Find where the given text appears and provide that cell's center as (x, y) coordinate. 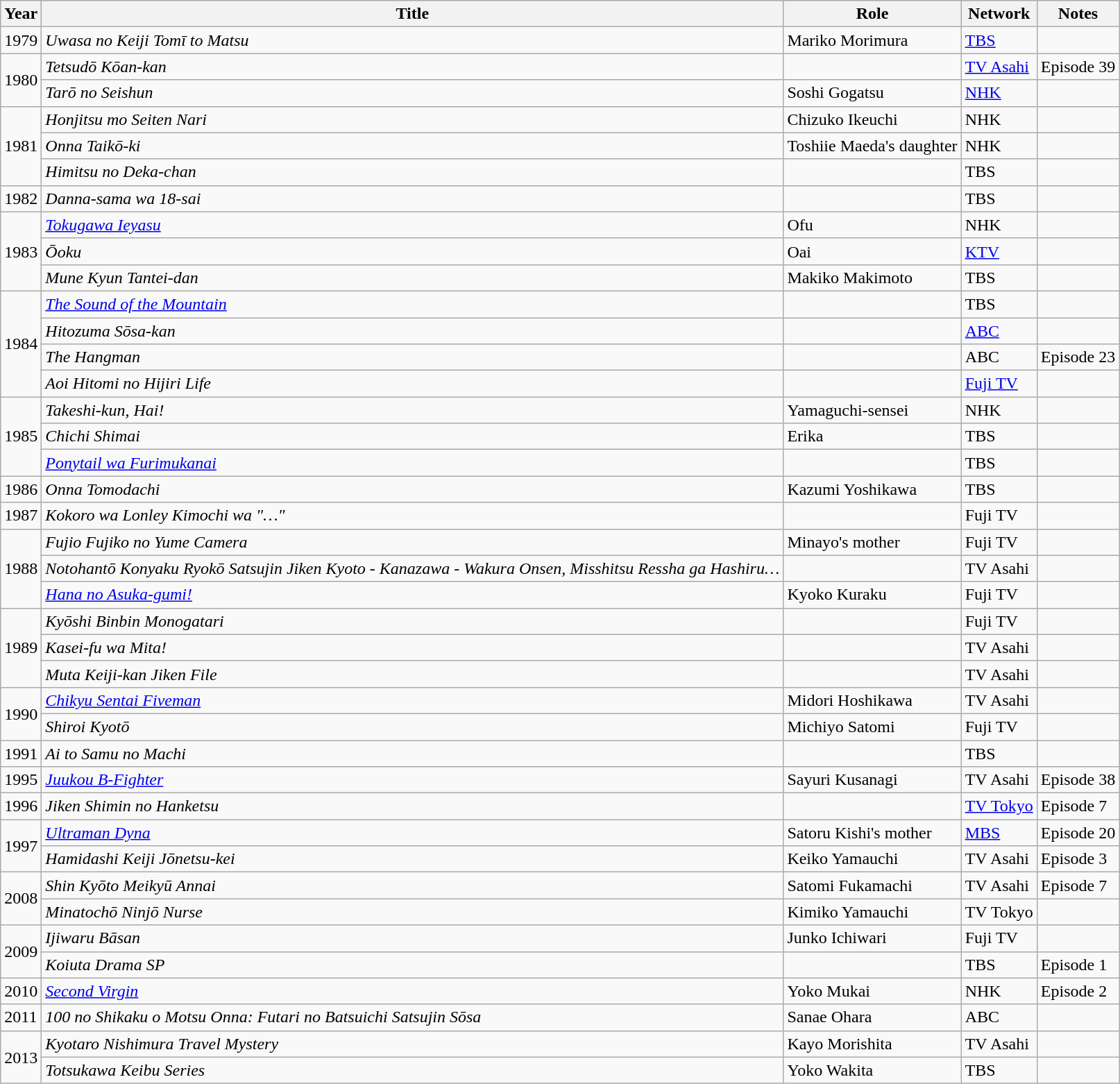
Ai to Samu no Machi (412, 753)
Satoru Kishi's mother (872, 833)
1987 (21, 516)
The Sound of the Mountain (412, 304)
1979 (21, 40)
1990 (21, 713)
Hana no Asuka-gumi! (412, 595)
Juukou B-Fighter (412, 780)
Danna-sama wa 18-sai (412, 198)
Kyōshi Binbin Monogatari (412, 621)
Onna Taikō-ki (412, 146)
Kayo Morishita (872, 1044)
Network (999, 14)
Kasei-fu wa Mita! (412, 647)
Ōoku (412, 251)
Second Virgin (412, 991)
Chikyu Sentai Fiveman (412, 700)
Episode 39 (1078, 67)
Tetsudō Kōan-kan (412, 67)
1980 (21, 80)
Soshi Gogatsu (872, 93)
Honjitsu mo Seiten Nari (412, 119)
Episode 3 (1078, 859)
Role (872, 14)
2011 (21, 1017)
Kazumi Yoshikawa (872, 489)
1985 (21, 437)
Episode 20 (1078, 833)
Uwasa no Keiji Tomī to Matsu (412, 40)
1991 (21, 753)
Kokoro wa Lonley Kimochi wa "…" (412, 516)
100 no Shikaku o Motsu Onna: Futari no Batsuichi Satsujin Sōsa (412, 1017)
Hamidashi Keiji Jōnetsu-kei (412, 859)
Makiko Makimoto (872, 278)
Notohantō Konyaku Ryokō Satsujin Jiken Kyoto - Kanazawa - Wakura Onsen, Misshitsu Ressha ga Hashiru… (412, 568)
Keiko Yamauchi (872, 859)
Title (412, 14)
Muta Keiji-kan Jiken File (412, 674)
Fujio Fujiko no Yume Camera (412, 542)
1995 (21, 780)
Onna Tomodachi (412, 489)
Oai (872, 251)
Mune Kyun Tantei-dan (412, 278)
Ultraman Dyna (412, 833)
Shin Kyōto Meikyū Annai (412, 886)
Sanae Ohara (872, 1017)
Ofu (872, 225)
Jiken Shimin no Hanketsu (412, 806)
Kimiko Yamauchi (872, 912)
Aoi Hitomi no Hijiri Life (412, 384)
Episode 1 (1078, 965)
Ponytail wa Furimukanai (412, 463)
2010 (21, 991)
1983 (21, 251)
Minayo's mother (872, 542)
Totsukawa Keibu Series (412, 1070)
Shiroi Kyotō (412, 727)
Satomi Fukamachi (872, 886)
Kyoko Kuraku (872, 595)
Tarō no Seishun (412, 93)
Minatochō Ninjō Nurse (412, 912)
Midori Hoshikawa (872, 700)
Notes (1078, 14)
1982 (21, 198)
Erika (872, 437)
Himitsu no Deka-chan (412, 172)
Mariko Morimura (872, 40)
1984 (21, 344)
MBS (999, 833)
Takeshi-kun, Hai! (412, 410)
1986 (21, 489)
Yoko Wakita (872, 1070)
Kyotaro Nishimura Travel Mystery (412, 1044)
Year (21, 14)
Junko Ichiwari (872, 938)
Tokugawa Ieyasu (412, 225)
1997 (21, 846)
Episode 2 (1078, 991)
2008 (21, 899)
1996 (21, 806)
Chizuko Ikeuchi (872, 119)
KTV (999, 251)
1988 (21, 568)
Koiuta Drama SP (412, 965)
1989 (21, 647)
Sayuri Kusanagi (872, 780)
2009 (21, 951)
Michiyo Satomi (872, 727)
Toshiie Maeda's daughter (872, 146)
Episode 23 (1078, 357)
The Hangman (412, 357)
2013 (21, 1057)
Episode 38 (1078, 780)
Yamaguchi-sensei (872, 410)
Chichi Shimai (412, 437)
Yoko Mukai (872, 991)
Hitozuma Sōsa-kan (412, 331)
1981 (21, 146)
Ijiwaru Bāsan (412, 938)
